Return (x, y) of the center of cell containing provided text 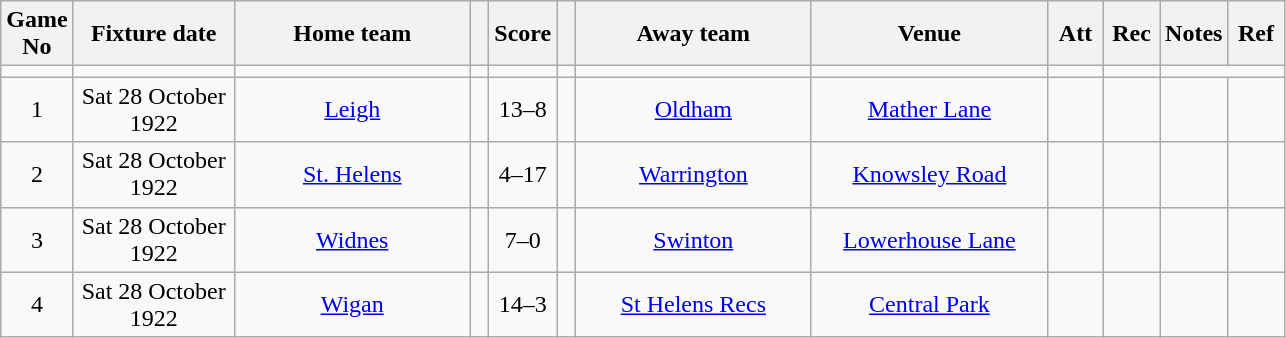
Game No (37, 34)
Swinton (693, 240)
St Helens Recs (693, 304)
Wigan (352, 304)
Widnes (352, 240)
14–3 (523, 304)
Knowsley Road (929, 174)
Oldham (693, 110)
Ref (1256, 34)
St. Helens (352, 174)
3 (37, 240)
Leigh (352, 110)
Fixture date (154, 34)
Central Park (929, 304)
4–17 (523, 174)
Warrington (693, 174)
2 (37, 174)
4 (37, 304)
Lowerhouse Lane (929, 240)
Att (1075, 34)
7–0 (523, 240)
Rec (1132, 34)
Score (523, 34)
Away team (693, 34)
1 (37, 110)
Notes (1194, 34)
Home team (352, 34)
Venue (929, 34)
13–8 (523, 110)
Mather Lane (929, 110)
